Output the (X, Y) coordinate of the center of the cell containing the given text.  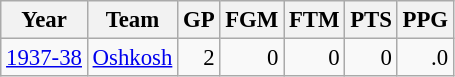
PTS (371, 20)
FGM (252, 20)
Year (44, 20)
2 (199, 58)
.0 (425, 58)
1937-38 (44, 58)
GP (199, 20)
PPG (425, 20)
Oshkosh (132, 58)
FTM (314, 20)
Team (132, 20)
